Capture the cell that displays the provided text and extract its (X, Y) central coordinate. 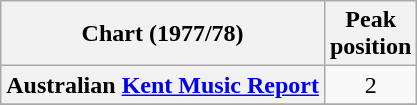
Chart (1977/78) (163, 34)
2 (370, 85)
Australian Kent Music Report (163, 85)
Peakposition (370, 34)
